Find where the given text appears and provide that cell's center as (X, Y) coordinate. 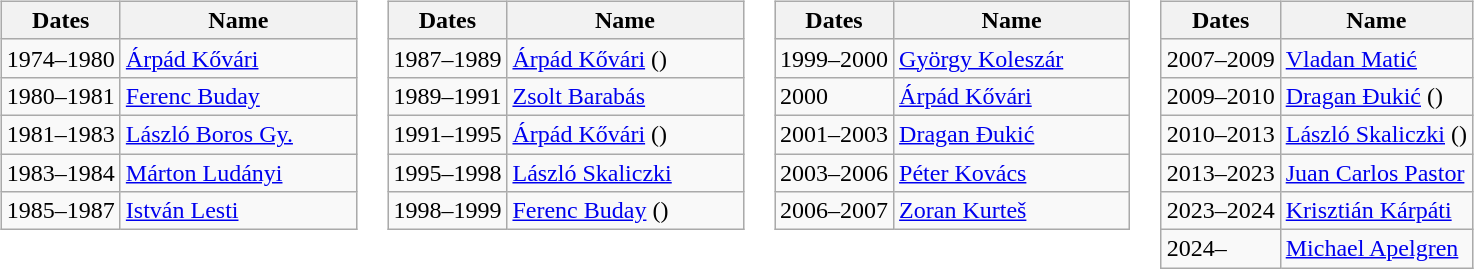
László Boros Gy. (238, 134)
György Koleszár (1012, 58)
Dragan Đukić () (1376, 96)
László Skaliczki (625, 173)
1983–1984 (60, 173)
1985–1987 (60, 211)
2003–2006 (834, 173)
Dragan Đukić (1012, 134)
2006–2007 (834, 211)
1989–1991 (448, 96)
1981–1983 (60, 134)
2001–2003 (834, 134)
1974–1980 (60, 58)
Zoran Kurteš (1012, 211)
1995–1998 (448, 173)
2007–2009 (1220, 58)
Márton Ludányi (238, 173)
Juan Carlos Pastor (1376, 173)
Michael Apelgren (1376, 249)
Krisztián Kárpáti (1376, 211)
Ferenc Buday () (625, 211)
1999–2000 (834, 58)
István Lesti (238, 211)
2013–2023 (1220, 173)
1980–1981 (60, 96)
2000 (834, 96)
2024– (1220, 249)
1991–1995 (448, 134)
2009–2010 (1220, 96)
Vladan Matić (1376, 58)
Péter Kovács (1012, 173)
2023–2024 (1220, 211)
László Skaliczki () (1376, 134)
2010–2013 (1220, 134)
1998–1999 (448, 211)
Zsolt Barabás (625, 96)
Ferenc Buday (238, 96)
1987–1989 (448, 58)
